Return (X, Y) of the center of cell containing provided text 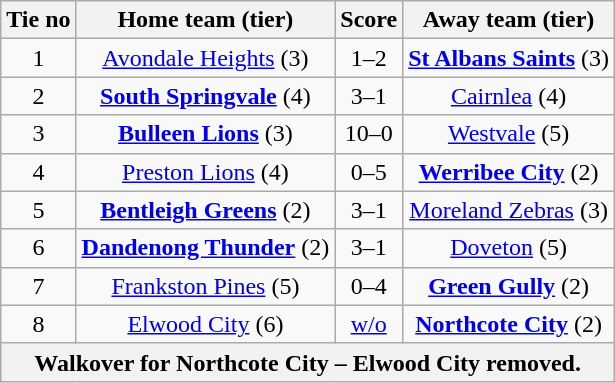
Elwood City (6) (206, 324)
Avondale Heights (3) (206, 58)
Home team (tier) (206, 20)
w/o (369, 324)
1–2 (369, 58)
Moreland Zebras (3) (509, 210)
Walkover for Northcote City – Elwood City removed. (308, 362)
4 (38, 172)
Dandenong Thunder (2) (206, 248)
St Albans Saints (3) (509, 58)
5 (38, 210)
Preston Lions (4) (206, 172)
2 (38, 96)
3 (38, 134)
Cairnlea (4) (509, 96)
Westvale (5) (509, 134)
Score (369, 20)
10–0 (369, 134)
8 (38, 324)
Bentleigh Greens (2) (206, 210)
6 (38, 248)
Tie no (38, 20)
7 (38, 286)
Green Gully (2) (509, 286)
Bulleen Lions (3) (206, 134)
Werribee City (2) (509, 172)
Away team (tier) (509, 20)
South Springvale (4) (206, 96)
1 (38, 58)
Frankston Pines (5) (206, 286)
0–4 (369, 286)
Northcote City (2) (509, 324)
0–5 (369, 172)
Doveton (5) (509, 248)
